Return the (X, Y) coordinate for the center point of the cell that contains the specified text.  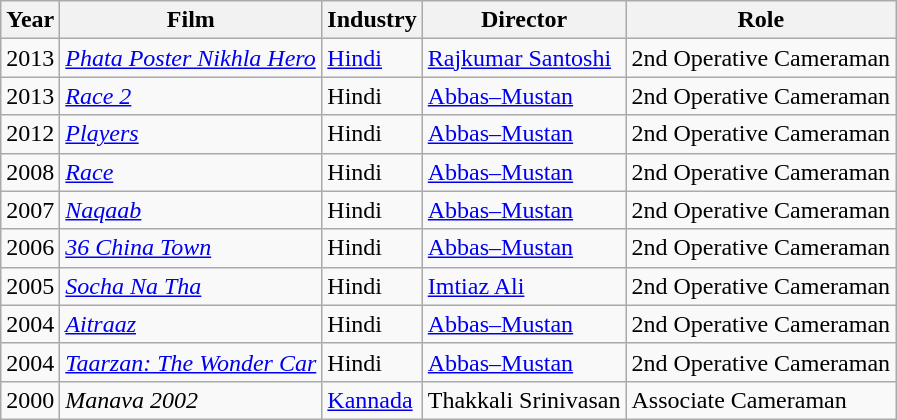
2008 (30, 172)
Taarzan: The Wonder Car (191, 362)
Rajkumar Santoshi (524, 58)
36 China Town (191, 248)
2000 (30, 400)
Year (30, 20)
Socha Na Tha (191, 286)
2005 (30, 286)
2007 (30, 210)
Industry (372, 20)
2006 (30, 248)
2012 (30, 134)
Aitraaz (191, 324)
Imtiaz Ali (524, 286)
Role (761, 20)
Players (191, 134)
Manava 2002 (191, 400)
Film (191, 20)
Kannada (372, 400)
Naqaab (191, 210)
Race (191, 172)
Phata Poster Nikhla Hero (191, 58)
Director (524, 20)
Race 2 (191, 96)
Thakkali Srinivasan (524, 400)
Associate Cameraman (761, 400)
